Find where the given text appears and provide that cell's center as [x, y] coordinate. 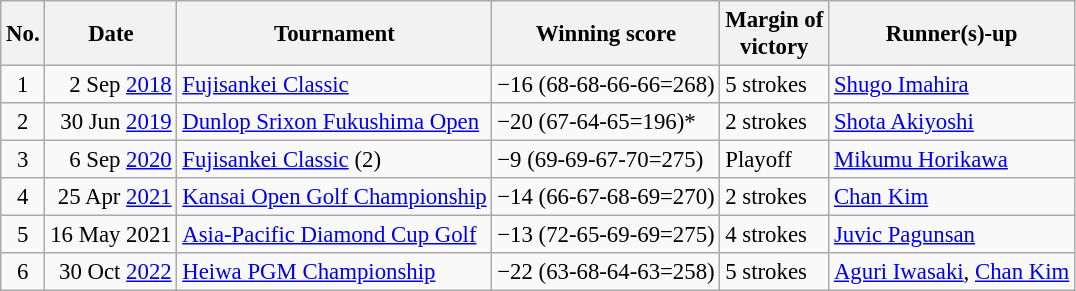
−14 (66-67-68-69=270) [606, 197]
Winning score [606, 34]
Tournament [334, 34]
2 [23, 122]
Kansai Open Golf Championship [334, 197]
−13 (72-65-69-69=275) [606, 235]
3 [23, 160]
Asia-Pacific Diamond Cup Golf [334, 235]
6 Sep 2020 [111, 160]
Juvic Pagunsan [952, 235]
−9 (69-69-67-70=275) [606, 160]
−20 (67-64-65=196)* [606, 122]
Margin ofvictory [774, 34]
Dunlop Srixon Fukushima Open [334, 122]
No. [23, 34]
2 Sep 2018 [111, 85]
Shugo Imahira [952, 85]
1 [23, 85]
Shota Akiyoshi [952, 122]
−16 (68-68-66-66=268) [606, 85]
30 Jun 2019 [111, 122]
Fujisankei Classic (2) [334, 160]
5 [23, 235]
Chan Kim [952, 197]
4 [23, 197]
Date [111, 34]
5 strokes [774, 85]
Mikumu Horikawa [952, 160]
Runner(s)-up [952, 34]
Fujisankei Classic [334, 85]
25 Apr 2021 [111, 197]
16 May 2021 [111, 235]
Playoff [774, 160]
4 strokes [774, 235]
